Scan for the cell matching the given text and deliver its [X, Y] coordinate at center. 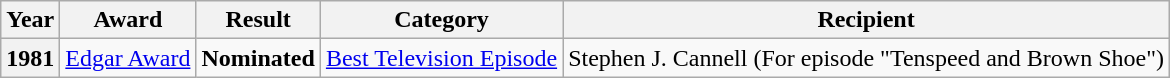
Best Television Episode [441, 58]
Stephen J. Cannell (For episode "Tenspeed and Brown Shoe") [866, 58]
1981 [30, 58]
Year [30, 20]
Nominated [258, 58]
Category [441, 20]
Recipient [866, 20]
Award [128, 20]
Result [258, 20]
Edgar Award [128, 58]
